Output the (x, y) coordinate of the center of the cell containing the given text.  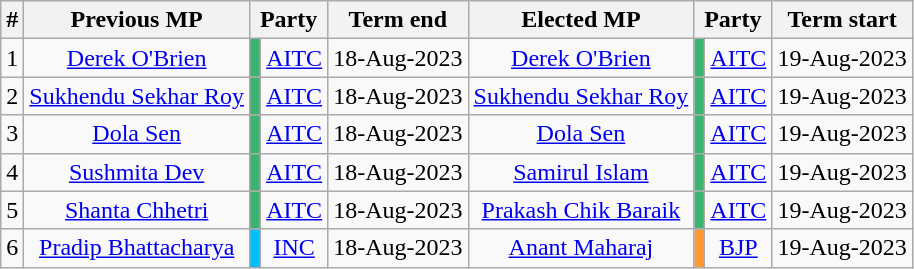
4 (12, 172)
Shanta Chhetri (137, 210)
Sushmita Dev (137, 172)
# (12, 20)
Pradip Bhattacharya (137, 248)
1 (12, 58)
Elected MP (581, 20)
3 (12, 134)
6 (12, 248)
Samirul Islam (581, 172)
Prakash Chik Baraik (581, 210)
INC (294, 248)
5 (12, 210)
Previous MP (137, 20)
Anant Maharaj (581, 248)
Term start (842, 20)
Term end (398, 20)
2 (12, 96)
BJP (738, 248)
